Provide the (x, y) coordinate of the cell's center where the given text is located.  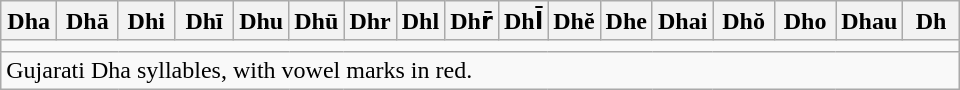
Dhr (370, 21)
Dhū (316, 21)
Dhai (682, 21)
Dhu (262, 21)
Dhe (626, 21)
Gujarati Dha syllables, with vowel marks in red. (480, 70)
Dhŏ (744, 21)
Dhl̄ (522, 21)
Dhi (146, 21)
Dhā (88, 21)
Dho (804, 21)
Dhl (420, 21)
Dhau (870, 21)
Dhī (204, 21)
Dha (29, 21)
Dh (931, 21)
Dhĕ (574, 21)
Dhr̄ (472, 21)
